Scan for the cell matching the given text and deliver its (x, y) coordinate at center. 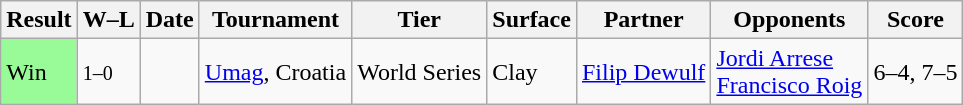
W–L (108, 20)
Date (170, 20)
World Series (420, 72)
Tier (420, 20)
Partner (643, 20)
Clay (532, 72)
6–4, 7–5 (916, 72)
Filip Dewulf (643, 72)
Tournament (275, 20)
Result (39, 20)
Surface (532, 20)
1–0 (108, 72)
Opponents (790, 20)
Score (916, 20)
Win (39, 72)
Umag, Croatia (275, 72)
Jordi Arrese Francisco Roig (790, 72)
